Pinpoint the cell where the given text exists, returning its [x, y] midpoint coordinate. 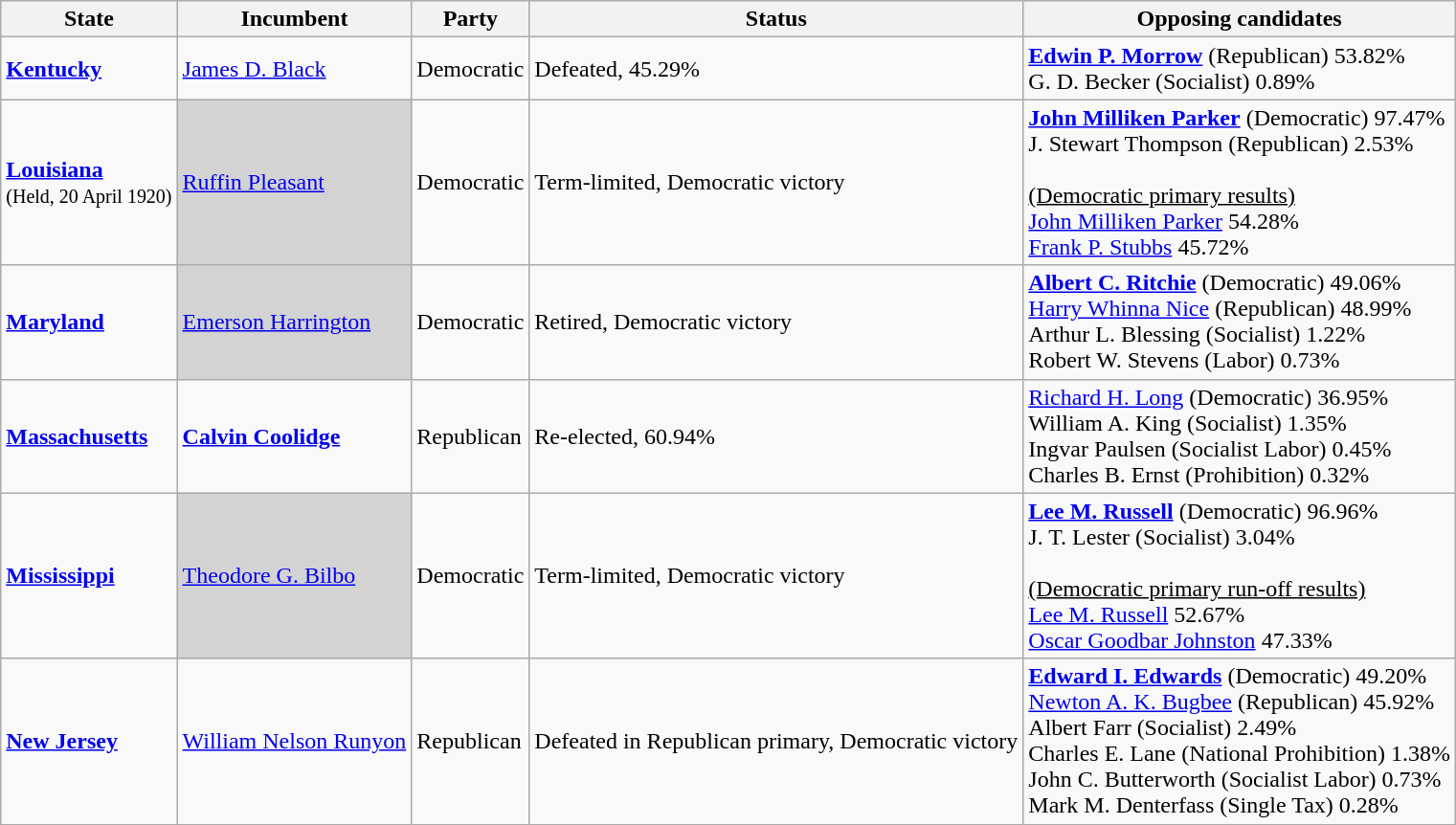
James D. Black [295, 69]
Mississippi [89, 576]
New Jersey [89, 741]
Opposing candidates [1240, 19]
Maryland [89, 322]
Massachusetts [89, 436]
Richard H. Long (Democratic) 36.95%William A. King (Socialist) 1.35%Ingvar Paulsen (Socialist Labor) 0.45%Charles B. Ernst (Prohibition) 0.32% [1240, 436]
Party [471, 19]
Calvin Coolidge [295, 436]
Incumbent [295, 19]
Edwin P. Morrow (Republican) 53.82%G. D. Becker (Socialist) 0.89% [1240, 69]
Albert C. Ritchie (Democratic) 49.06%Harry Whinna Nice (Republican) 48.99%Arthur L. Blessing (Socialist) 1.22%Robert W. Stevens (Labor) 0.73% [1240, 322]
Ruffin Pleasant [295, 182]
William Nelson Runyon [295, 741]
State [89, 19]
Louisiana(Held, 20 April 1920) [89, 182]
Emerson Harrington [295, 322]
Defeated in Republican primary, Democratic victory [776, 741]
Re-elected, 60.94% [776, 436]
Defeated, 45.29% [776, 69]
Theodore G. Bilbo [295, 576]
Kentucky [89, 69]
Retired, Democratic victory [776, 322]
Status [776, 19]
